Scan for the cell matching the given text and deliver its (X, Y) coordinate at center. 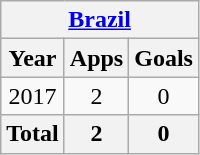
2017 (33, 96)
Goals (164, 58)
Apps (96, 58)
Brazil (100, 20)
Total (33, 134)
Year (33, 58)
